Locate the cell with the specified text and output its (X, Y) center coordinate. 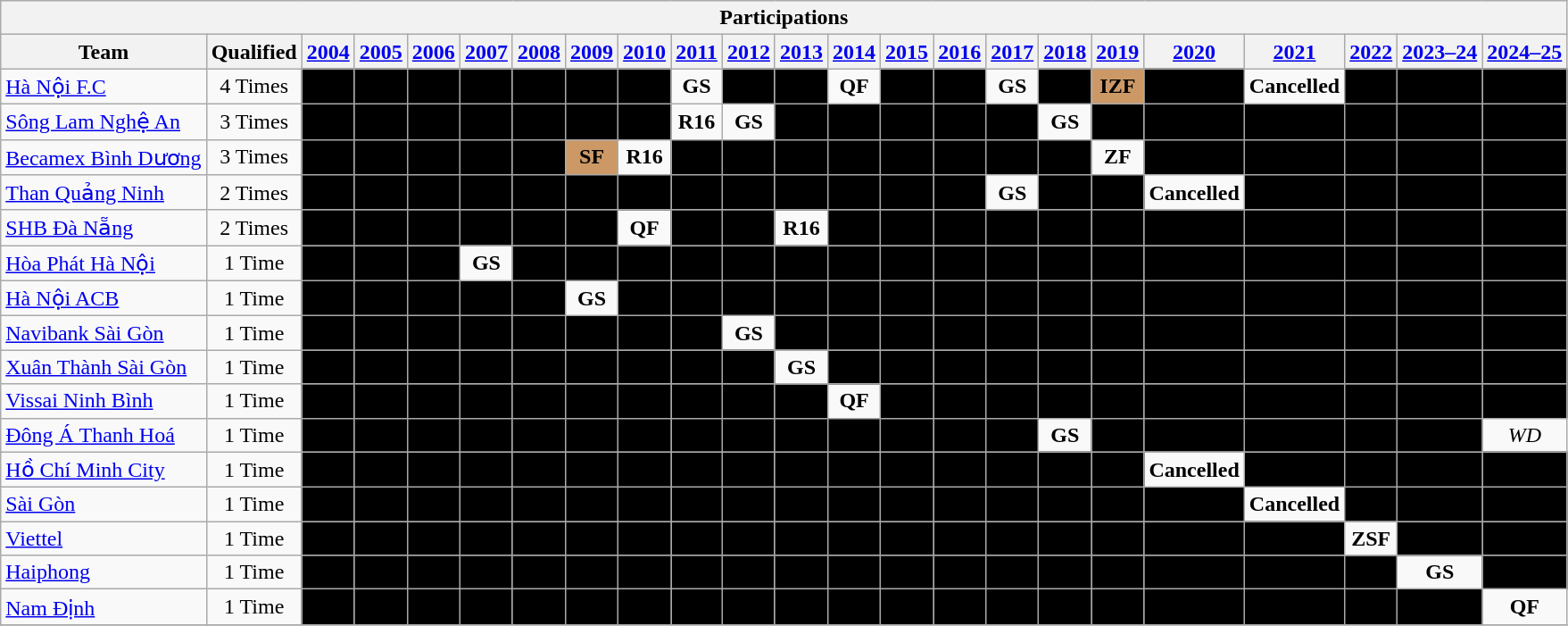
Haiphong (104, 572)
2022 (1371, 52)
2012 (748, 52)
2019 (1117, 52)
Hồ Chí Minh City (104, 470)
2008 (539, 52)
2014 (855, 52)
2005 (380, 52)
SF (593, 157)
Becamex Bình Dương (104, 157)
Sài Gòn (104, 505)
2016 (960, 52)
2024–25 (1524, 52)
Team (104, 52)
Hà Nội F.C (104, 87)
SHB Đà Nẵng (104, 228)
2011 (697, 52)
2013 (801, 52)
2017 (1012, 52)
Hòa Phát Hà Nội (104, 263)
2015 (907, 52)
2004 (328, 52)
2007 (485, 52)
Nam Định (104, 607)
2020 (1194, 52)
IZF (1117, 87)
Participations (784, 18)
2009 (593, 52)
Hà Nội ACB (104, 298)
Qualified (253, 52)
2006 (434, 52)
2018 (1066, 52)
2023–24 (1440, 52)
Than Quảng Ninh (104, 193)
Đông Á Thanh Hoá (104, 435)
2021 (1294, 52)
4 Times (253, 87)
Vissai Ninh Bình (104, 401)
Viettel (104, 538)
ZSF (1371, 538)
2010 (644, 52)
Xuân Thành Sài Gòn (104, 367)
Sông Lam Nghệ An (104, 121)
Navibank Sài Gòn (104, 333)
WD (1524, 435)
ZF (1117, 157)
